From the cell containing the given text, extract its center point as [X, Y] coordinate. 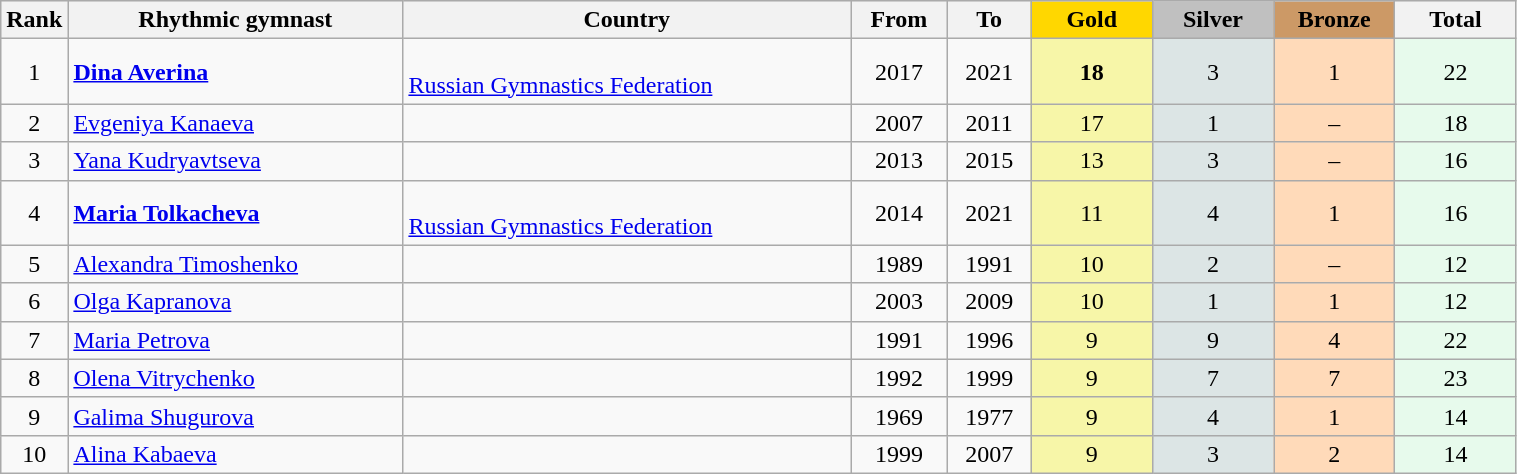
Bronze [1334, 20]
2014 [900, 212]
Country [627, 20]
Dina Averina [236, 72]
Alexandra Timoshenko [236, 264]
To [989, 20]
2009 [989, 302]
2013 [900, 161]
13 [1092, 161]
Olga Kapranova [236, 302]
11 [1092, 212]
1977 [989, 416]
6 [34, 302]
Evgeniya Kanaeva [236, 123]
1992 [900, 378]
2015 [989, 161]
1996 [989, 340]
Silver [1212, 20]
Galima Shugurova [236, 416]
1969 [900, 416]
Total [1456, 20]
Gold [1092, 20]
Maria Petrova [236, 340]
17 [1092, 123]
23 [1456, 378]
Olena Vitrychenko [236, 378]
2003 [900, 302]
Rhythmic gymnast [236, 20]
1989 [900, 264]
2017 [900, 72]
2011 [989, 123]
Rank [34, 20]
From [900, 20]
5 [34, 264]
8 [34, 378]
Alina Kabaeva [236, 454]
Maria Tolkacheva [236, 212]
Yana Kudryavtseva [236, 161]
